Provide the [x, y] coordinate of the cell's center where the given text is located.  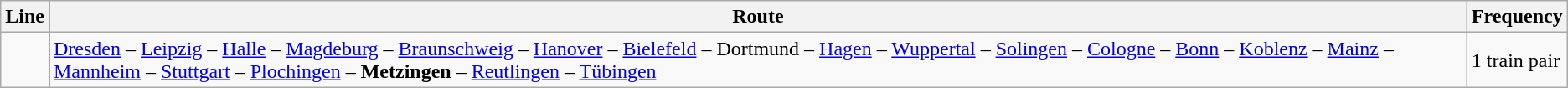
1 train pair [1517, 60]
Route [757, 17]
Line [25, 17]
Frequency [1517, 17]
